Search for the cell housing the specified text and yield its [x, y] center coordinate. 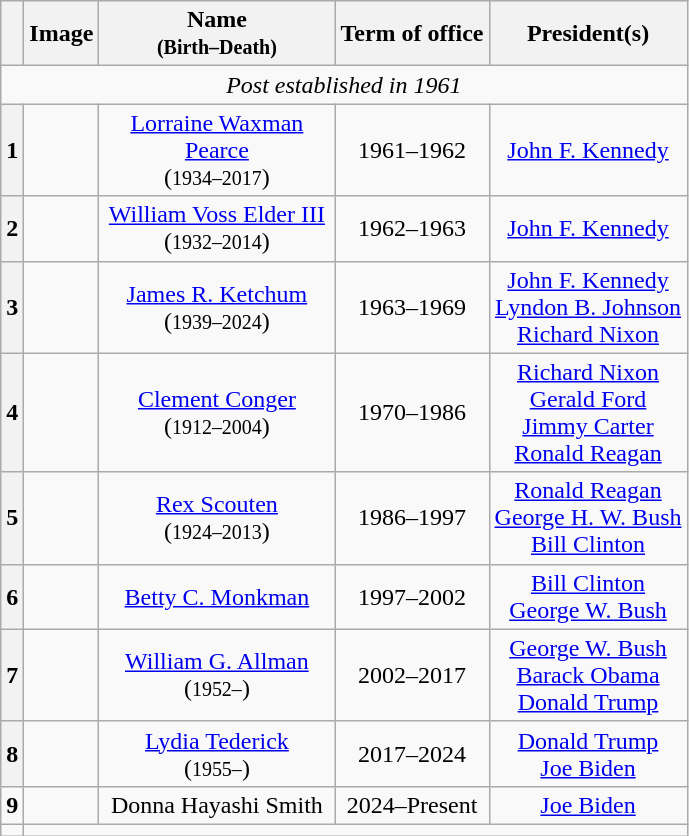
8 [12, 754]
Image [62, 34]
4 [12, 412]
2 [12, 228]
1997–2002 [412, 596]
1961–1962 [412, 150]
Post established in 1961 [344, 85]
Name(Birth–Death) [217, 34]
Richard NixonGerald FordJimmy CarterRonald Reagan [588, 412]
Ronald ReaganGeorge H. W. BushBill Clinton [588, 518]
William G. Allman(1952–) [217, 675]
3 [12, 307]
9 [12, 805]
William Voss Elder III(1932–2014) [217, 228]
Clement Conger(1912–2004) [217, 412]
1970–1986 [412, 412]
2017–2024 [412, 754]
5 [12, 518]
Rex Scouten(1924–2013) [217, 518]
1962–1963 [412, 228]
Lorraine Waxman Pearce(1934–2017) [217, 150]
Donald TrumpJoe Biden [588, 754]
Lydia Tederick(1955–) [217, 754]
John F. KennedyLyndon B. JohnsonRichard Nixon [588, 307]
Betty C. Monkman [217, 596]
1 [12, 150]
Donna Hayashi Smith [217, 805]
2002–2017 [412, 675]
Joe Biden [588, 805]
2024–Present [412, 805]
George W. BushBarack ObamaDonald Trump [588, 675]
Bill ClintonGeorge W. Bush [588, 596]
1963–1969 [412, 307]
6 [12, 596]
President(s) [588, 34]
James R. Ketchum(1939–2024) [217, 307]
1986–1997 [412, 518]
Term of office [412, 34]
7 [12, 675]
